From the cell containing the given text, extract its center point as [x, y] coordinate. 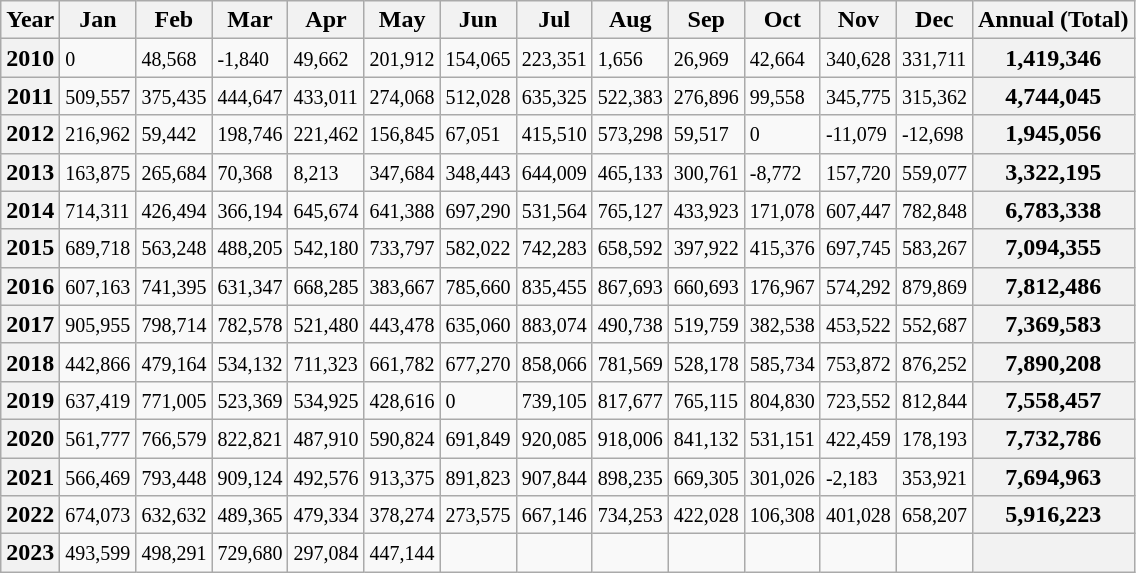
714,311 [98, 210]
May [402, 20]
697,745 [858, 248]
739,105 [554, 400]
574,292 [858, 286]
301,026 [782, 477]
631,347 [250, 286]
660,693 [706, 286]
331,711 [934, 58]
300,761 [706, 172]
276,896 [706, 96]
645,674 [326, 210]
3,322,195 [1053, 172]
641,388 [402, 210]
Sep [706, 20]
521,480 [326, 324]
49,662 [326, 58]
4,744,045 [1053, 96]
677,270 [478, 362]
858,066 [554, 362]
345,775 [858, 96]
661,782 [402, 362]
487,910 [326, 438]
6,783,338 [1053, 210]
401,028 [858, 515]
Jan [98, 20]
489,365 [250, 515]
26,969 [706, 58]
528,178 [706, 362]
171,078 [782, 210]
607,447 [858, 210]
798,714 [174, 324]
817,677 [630, 400]
637,419 [98, 400]
-12,698 [934, 134]
812,844 [934, 400]
552,687 [934, 324]
382,538 [782, 324]
2016 [30, 286]
905,955 [98, 324]
433,923 [706, 210]
582,022 [478, 248]
426,494 [174, 210]
918,006 [630, 438]
59,517 [706, 134]
542,180 [326, 248]
Jul [554, 20]
742,283 [554, 248]
632,632 [174, 515]
378,274 [402, 515]
741,395 [174, 286]
201,912 [402, 58]
340,628 [858, 58]
907,844 [554, 477]
509,557 [98, 96]
492,576 [326, 477]
48,568 [174, 58]
658,592 [630, 248]
867,693 [630, 286]
573,298 [630, 134]
7,812,486 [1053, 286]
711,323 [326, 362]
559,077 [934, 172]
443,478 [402, 324]
157,720 [858, 172]
Annual (Total) [1053, 20]
561,777 [98, 438]
42,664 [782, 58]
785,660 [478, 286]
297,084 [326, 553]
67,051 [478, 134]
590,824 [402, 438]
723,552 [858, 400]
2023 [30, 553]
7,694,963 [1053, 477]
585,734 [782, 362]
315,362 [934, 96]
7,890,208 [1053, 362]
347,684 [402, 172]
7,558,457 [1053, 400]
534,925 [326, 400]
353,921 [934, 477]
771,005 [174, 400]
5,916,223 [1053, 515]
766,579 [174, 438]
635,325 [554, 96]
2012 [30, 134]
1,656 [630, 58]
909,124 [250, 477]
765,115 [706, 400]
7,732,786 [1053, 438]
913,375 [402, 477]
697,290 [478, 210]
223,351 [554, 58]
348,443 [478, 172]
519,759 [706, 324]
2019 [30, 400]
566,469 [98, 477]
734,253 [630, 515]
920,085 [554, 438]
176,967 [782, 286]
274,068 [402, 96]
691,849 [478, 438]
273,575 [478, 515]
835,455 [554, 286]
444,647 [250, 96]
Year [30, 20]
7,094,355 [1053, 248]
366,194 [250, 210]
2021 [30, 477]
59,442 [174, 134]
198,746 [250, 134]
Mar [250, 20]
583,267 [934, 248]
Nov [858, 20]
689,718 [98, 248]
891,823 [478, 477]
607,163 [98, 286]
668,285 [326, 286]
375,435 [174, 96]
2018 [30, 362]
1,419,346 [1053, 58]
-11,079 [858, 134]
733,797 [402, 248]
876,252 [934, 362]
453,522 [858, 324]
883,074 [554, 324]
Apr [326, 20]
383,667 [402, 286]
397,922 [706, 248]
898,235 [630, 477]
156,845 [402, 134]
178,193 [934, 438]
2017 [30, 324]
512,028 [478, 96]
2022 [30, 515]
498,291 [174, 553]
658,207 [934, 515]
221,462 [326, 134]
Feb [174, 20]
753,872 [858, 362]
2013 [30, 172]
2011 [30, 96]
782,578 [250, 324]
729,680 [250, 553]
1,945,056 [1053, 134]
841,132 [706, 438]
822,821 [250, 438]
782,848 [934, 210]
2015 [30, 248]
479,164 [174, 362]
531,564 [554, 210]
674,073 [98, 515]
2010 [30, 58]
70,368 [250, 172]
479,334 [326, 515]
-2,183 [858, 477]
-8,772 [782, 172]
793,448 [174, 477]
154,065 [478, 58]
563,248 [174, 248]
7,369,583 [1053, 324]
216,962 [98, 134]
163,875 [98, 172]
490,738 [630, 324]
265,684 [174, 172]
415,376 [782, 248]
534,132 [250, 362]
523,369 [250, 400]
99,558 [782, 96]
522,383 [630, 96]
415,510 [554, 134]
433,011 [326, 96]
465,133 [630, 172]
879,869 [934, 286]
Oct [782, 20]
2014 [30, 210]
2020 [30, 438]
635,060 [478, 324]
531,151 [782, 438]
422,028 [706, 515]
Dec [934, 20]
Jun [478, 20]
644,009 [554, 172]
106,308 [782, 515]
667,146 [554, 515]
428,616 [402, 400]
-1,840 [250, 58]
493,599 [98, 553]
804,830 [782, 400]
442,866 [98, 362]
488,205 [250, 248]
765,127 [630, 210]
Aug [630, 20]
781,569 [630, 362]
422,459 [858, 438]
669,305 [706, 477]
8,213 [326, 172]
447,144 [402, 553]
